Pinpoint the cell where the given text exists, returning its (x, y) midpoint coordinate. 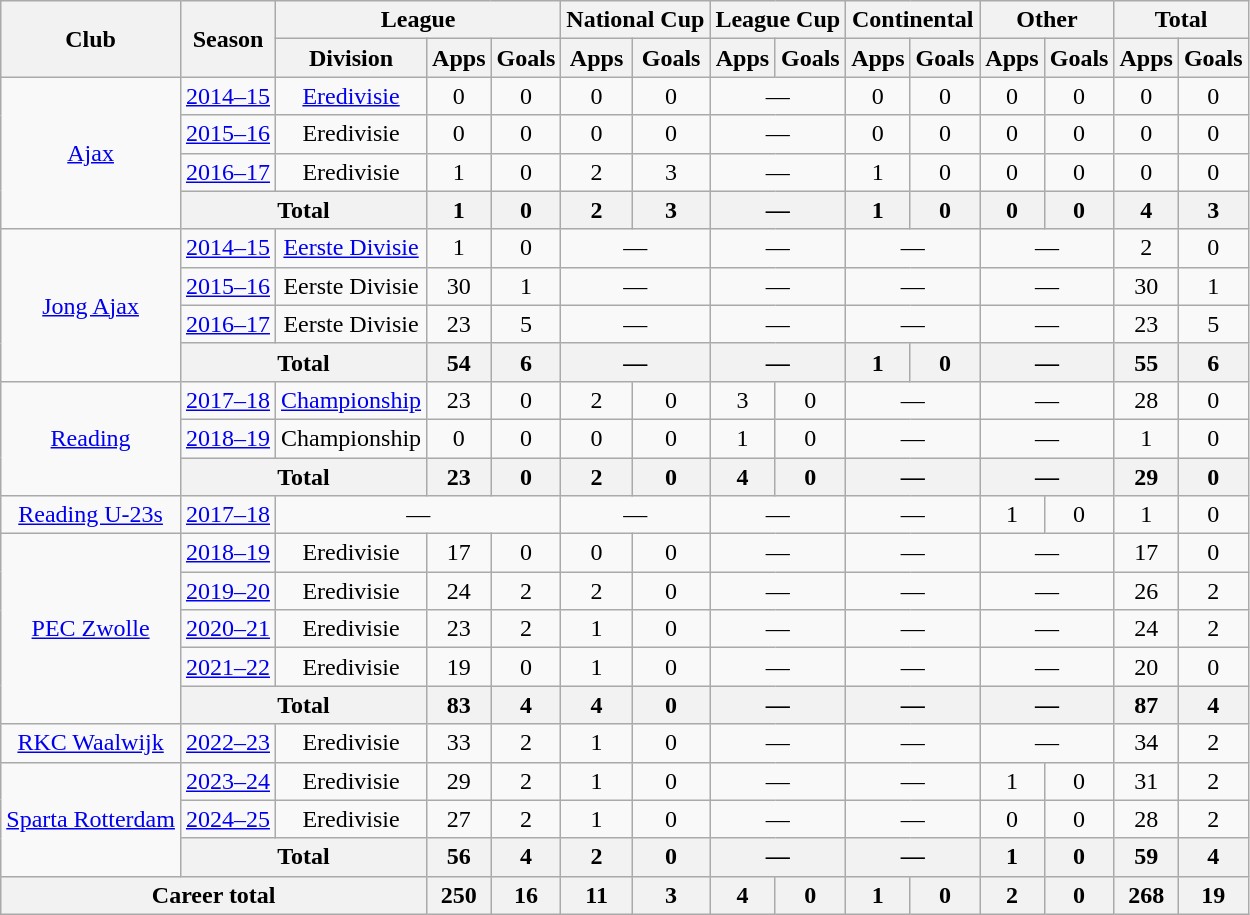
Reading U-23s (91, 515)
16 (526, 895)
Club (91, 39)
27 (459, 819)
250 (459, 895)
55 (1146, 362)
56 (459, 857)
26 (1146, 591)
Career total (214, 895)
11 (597, 895)
National Cup (636, 20)
2023–24 (228, 781)
Jong Ajax (91, 305)
RKC Waalwijk (91, 743)
20 (1146, 667)
Sparta Rotterdam (91, 819)
League Cup (778, 20)
2020–21 (228, 629)
Other (1047, 20)
59 (1146, 857)
2019–20 (228, 591)
54 (459, 362)
Ajax (91, 153)
83 (459, 705)
31 (1146, 781)
Reading (91, 438)
Division (352, 58)
Continental (913, 20)
PEC Zwolle (91, 629)
33 (459, 743)
2021–22 (228, 667)
87 (1146, 705)
2024–25 (228, 819)
2022–23 (228, 743)
268 (1146, 895)
34 (1146, 743)
League (418, 20)
Season (228, 39)
